From the cell containing the given text, extract its center point as [x, y] coordinate. 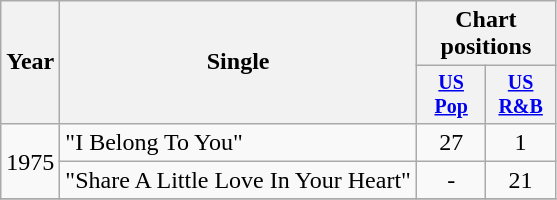
Year [30, 62]
1975 [30, 161]
USPop [450, 94]
Chart positions [486, 34]
27 [450, 142]
Single [238, 62]
- [450, 180]
1 [520, 142]
"I Belong To You" [238, 142]
"Share A Little Love In Your Heart" [238, 180]
USR&B [520, 94]
21 [520, 180]
